Detect which cell encompasses the target text, then output its (X, Y) center coordinate. 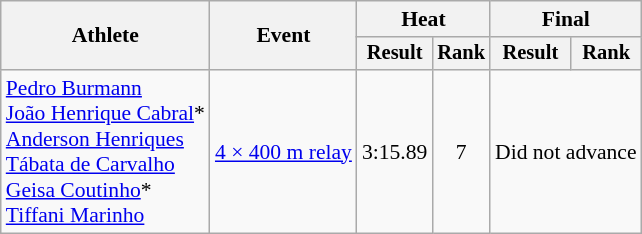
Athlete (106, 36)
3:15.89 (394, 152)
Did not advance (566, 152)
Heat (424, 19)
Final (566, 19)
Pedro BurmannJoão Henrique Cabral*Anderson HenriquesTábata de CarvalhoGeisa Coutinho*Tiffani Marinho (106, 152)
4 × 400 m relay (284, 152)
7 (461, 152)
Event (284, 36)
